Return (X, Y) of the center of cell containing provided text 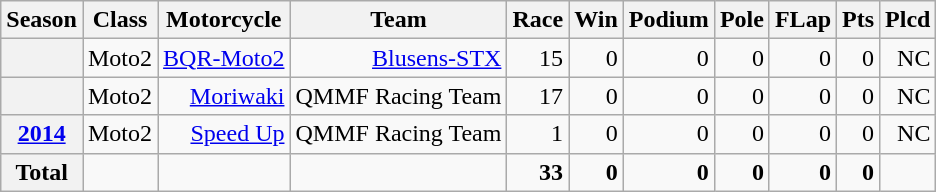
15 (538, 58)
Team (398, 20)
Podium (668, 20)
Blusens-STX (398, 58)
BQR-Moto2 (224, 58)
Motorcycle (224, 20)
1 (538, 134)
33 (538, 172)
FLap (802, 20)
Win (596, 20)
Total (42, 172)
2014 (42, 134)
Race (538, 20)
Pole (742, 20)
Moriwaki (224, 96)
Speed Up (224, 134)
Season (42, 20)
17 (538, 96)
Pts (858, 20)
Class (120, 20)
Plcd (908, 20)
